Provide the (X, Y) coordinate of the cell's center where the given text is located.  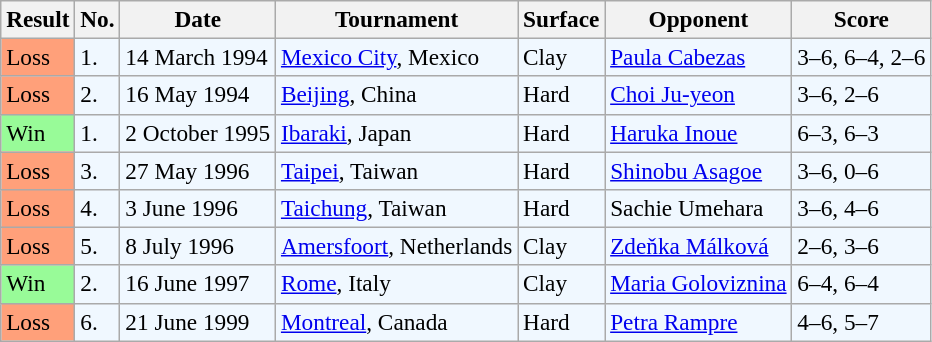
Paula Cabezas (698, 57)
Mexico City, Mexico (397, 57)
3–6, 6–4, 2–6 (862, 57)
Petra Rampre (698, 322)
Score (862, 19)
6–3, 6–3 (862, 133)
8 July 1996 (198, 246)
Shinobu Asagoe (698, 170)
Amersfoort, Netherlands (397, 246)
Beijing, China (397, 95)
3 June 1996 (198, 208)
Zdeňka Málková (698, 246)
6. (98, 322)
6–4, 6–4 (862, 284)
16 May 1994 (198, 95)
14 March 1994 (198, 57)
Ibaraki, Japan (397, 133)
2–6, 3–6 (862, 246)
4–6, 5–7 (862, 322)
16 June 1997 (198, 284)
Maria Goloviznina (698, 284)
Taichung, Taiwan (397, 208)
3–6, 2–6 (862, 95)
Date (198, 19)
21 June 1999 (198, 322)
5. (98, 246)
3–6, 0–6 (862, 170)
3. (98, 170)
27 May 1996 (198, 170)
Taipei, Taiwan (397, 170)
Result (38, 19)
Opponent (698, 19)
Sachie Umehara (698, 208)
Surface (562, 19)
Montreal, Canada (397, 322)
Tournament (397, 19)
4. (98, 208)
No. (98, 19)
Choi Ju-yeon (698, 95)
Haruka Inoue (698, 133)
2 October 1995 (198, 133)
3–6, 4–6 (862, 208)
Rome, Italy (397, 284)
